Detect which cell encompasses the target text, then output its (x, y) center coordinate. 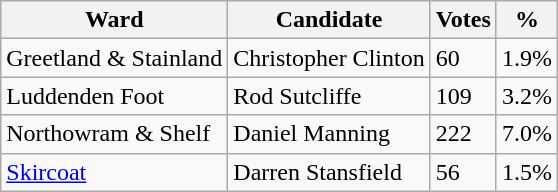
Christopher Clinton (329, 58)
7.0% (526, 134)
Rod Sutcliffe (329, 96)
1.9% (526, 58)
Ward (114, 20)
Northowram & Shelf (114, 134)
56 (463, 172)
Daniel Manning (329, 134)
Votes (463, 20)
Candidate (329, 20)
109 (463, 96)
Skircoat (114, 172)
60 (463, 58)
222 (463, 134)
Darren Stansfield (329, 172)
Luddenden Foot (114, 96)
3.2% (526, 96)
1.5% (526, 172)
Greetland & Stainland (114, 58)
% (526, 20)
